Return [x, y] of the center of cell containing provided text 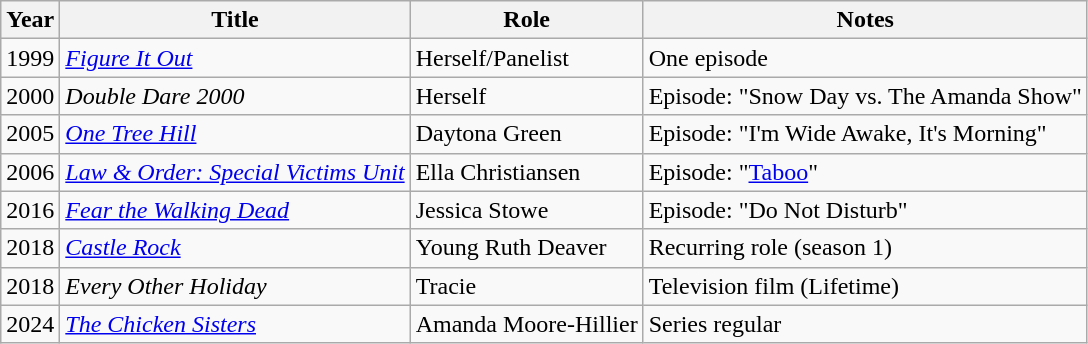
2000 [30, 96]
1999 [30, 58]
Every Other Holiday [235, 286]
2016 [30, 210]
Recurring role (season 1) [865, 248]
Episode: "I'm Wide Awake, It's Morning" [865, 134]
Episode: "Taboo" [865, 172]
Ella Christiansen [526, 172]
Notes [865, 20]
2005 [30, 134]
Double Dare 2000 [235, 96]
2006 [30, 172]
Young Ruth Deaver [526, 248]
Series regular [865, 324]
Daytona Green [526, 134]
Episode: "Do Not Disturb" [865, 210]
2024 [30, 324]
Castle Rock [235, 248]
One Tree Hill [235, 134]
Television film (Lifetime) [865, 286]
Amanda Moore-Hillier [526, 324]
The Chicken Sisters [235, 324]
One episode [865, 58]
Jessica Stowe [526, 210]
Herself/Panelist [526, 58]
Episode: "Snow Day vs. The Amanda Show" [865, 96]
Tracie [526, 286]
Herself [526, 96]
Title [235, 20]
Fear the Walking Dead [235, 210]
Law & Order: Special Victims Unit [235, 172]
Role [526, 20]
Year [30, 20]
Figure It Out [235, 58]
